Find where the given text appears and provide that cell's center as [x, y] coordinate. 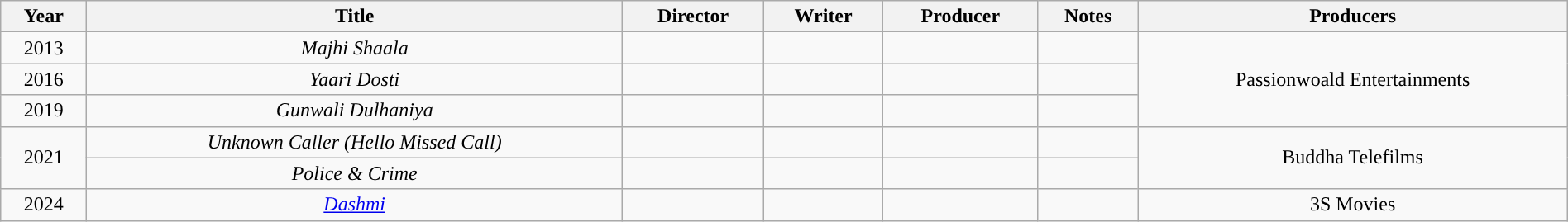
2019 [44, 111]
Producer [960, 17]
Gunwali Dulhaniya [354, 111]
2021 [44, 158]
Producers [1353, 17]
Title [354, 17]
2016 [44, 79]
Passionwoald Entertainments [1353, 79]
Buddha Telefilms [1353, 158]
Notes [1088, 17]
2024 [44, 205]
Dashmi [354, 205]
Unknown Caller (Hello Missed Call) [354, 142]
Majhi Shaala [354, 48]
3S Movies [1353, 205]
Director [693, 17]
2013 [44, 48]
Police & Crime [354, 173]
Yaari Dosti [354, 79]
Year [44, 17]
Writer [824, 17]
